Identify which cell holds the provided text, then report its (x, y) central coordinate. 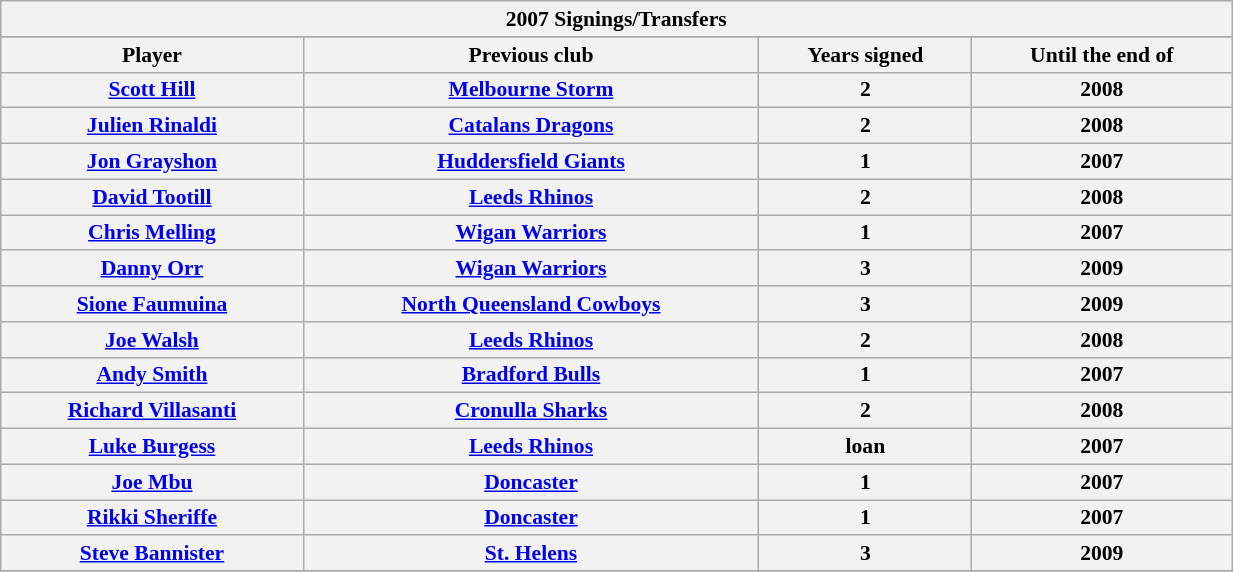
Sione Faumuina (152, 304)
Joe Mbu (152, 482)
Catalans Dragons (531, 126)
Luke Burgess (152, 447)
North Queensland Cowboys (531, 304)
2007 Signings/Transfers (616, 19)
Rikki Sheriffe (152, 518)
David Tootill (152, 197)
Jon Grayshon (152, 162)
Player (152, 55)
Previous club (531, 55)
Cronulla Sharks (531, 411)
Richard Villasanti (152, 411)
Chris Melling (152, 233)
Huddersfield Giants (531, 162)
Julien Rinaldi (152, 126)
Danny Orr (152, 269)
Joe Walsh (152, 340)
Scott Hill (152, 90)
Until the end of (1102, 55)
Andy Smith (152, 375)
Steve Bannister (152, 554)
Melbourne Storm (531, 90)
St. Helens (531, 554)
Years signed (866, 55)
Bradford Bulls (531, 375)
loan (866, 447)
